Determine the (X, Y) coordinate at the center of the cell enclosing the given text.  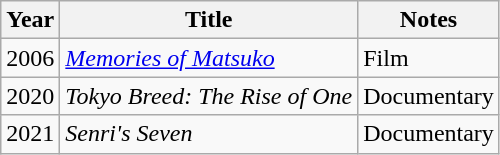
Memories of Matsuko (209, 58)
Senri's Seven (209, 134)
Tokyo Breed: The Rise of One (209, 96)
Title (209, 20)
Film (429, 58)
Notes (429, 20)
2021 (30, 134)
2020 (30, 96)
Year (30, 20)
2006 (30, 58)
